Locate the cell with the specified text and output its [x, y] center coordinate. 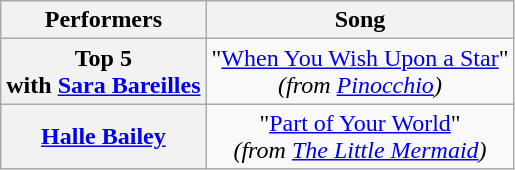
"Part of Your World"(from The Little Mermaid) [360, 136]
Top 5with Sara Bareilles [104, 72]
Performers [104, 20]
Halle Bailey [104, 136]
Song [360, 20]
"When You Wish Upon a Star"(from Pinocchio) [360, 72]
